Determine the (x, y) coordinate at the center of the cell enclosing the given text.  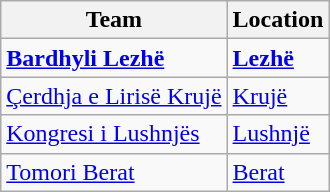
Lushnjë (278, 134)
Bardhyli Lezhë (114, 58)
Berat (278, 172)
Location (278, 20)
Kongresi i Lushnjës (114, 134)
Lezhë (278, 58)
Tomori Berat (114, 172)
Krujë (278, 96)
Team (114, 20)
Çerdhja e Lirisë Krujë (114, 96)
